Provide the [x, y] coordinate of the cell's center where the given text is located.  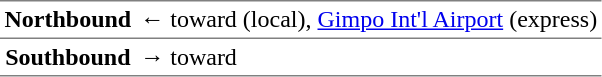
Northbound [68, 20]
← toward (local), Gimpo Int'l Airport (express) [369, 20]
→ toward [369, 57]
Southbound [68, 57]
